Scan for the cell matching the given text and deliver its (x, y) coordinate at center. 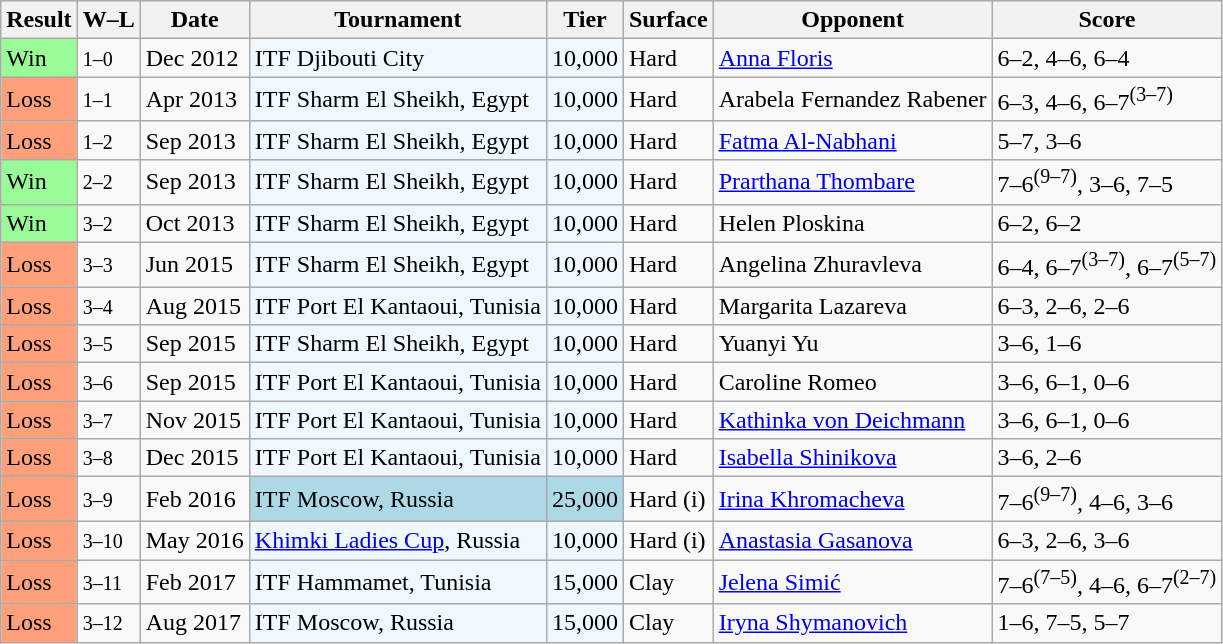
7–6(9–7), 4–6, 3–6 (1107, 500)
Score (1107, 20)
Jun 2015 (194, 264)
1–1 (108, 100)
Helen Ploskina (852, 223)
6–3, 4–6, 6–7(3–7) (1107, 100)
Prarthana Thombare (852, 182)
Aug 2015 (194, 306)
Irina Khromacheva (852, 500)
2–2 (108, 182)
Tournament (398, 20)
3–5 (108, 344)
1–6, 7–5, 5–7 (1107, 623)
3–8 (108, 458)
Anna Floris (852, 58)
3–10 (108, 541)
3–6 (108, 382)
6–2, 4–6, 6–4 (1107, 58)
3–4 (108, 306)
6–3, 2–6, 3–6 (1107, 541)
Fatma Al-Nabhani (852, 140)
Khimki Ladies Cup, Russia (398, 541)
May 2016 (194, 541)
Date (194, 20)
Kathinka von Deichmann (852, 420)
Jelena Simić (852, 582)
Caroline Romeo (852, 382)
3–6, 2–6 (1107, 458)
5–7, 3–6 (1107, 140)
Margarita Lazareva (852, 306)
3–7 (108, 420)
3–11 (108, 582)
7–6(9–7), 3–6, 7–5 (1107, 182)
1–0 (108, 58)
6–4, 6–7(3–7), 6–7(5–7) (1107, 264)
Yuanyi Yu (852, 344)
Result (39, 20)
Aug 2017 (194, 623)
Feb 2016 (194, 500)
6–2, 6–2 (1107, 223)
Isabella Shinikova (852, 458)
ITF Hammamet, Tunisia (398, 582)
Feb 2017 (194, 582)
6–3, 2–6, 2–6 (1107, 306)
Opponent (852, 20)
Iryna Shymanovich (852, 623)
Dec 2012 (194, 58)
1–2 (108, 140)
Anastasia Gasanova (852, 541)
Oct 2013 (194, 223)
Surface (668, 20)
3–6, 1–6 (1107, 344)
25,000 (584, 500)
3–12 (108, 623)
Apr 2013 (194, 100)
Nov 2015 (194, 420)
ITF Djibouti City (398, 58)
3–9 (108, 500)
Arabela Fernandez Rabener (852, 100)
Angelina Zhuravleva (852, 264)
Dec 2015 (194, 458)
Tier (584, 20)
W–L (108, 20)
3–3 (108, 264)
7–6(7–5), 4–6, 6–7(2–7) (1107, 582)
3–2 (108, 223)
